Detect which cell encompasses the target text, then output its (X, Y) center coordinate. 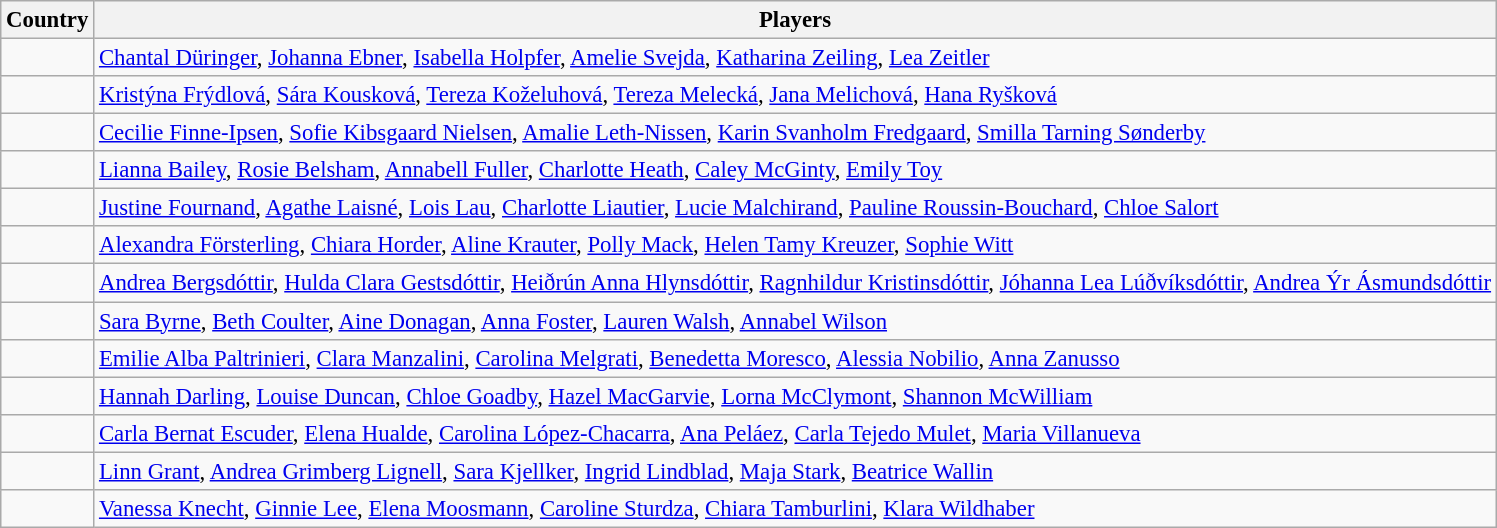
Hannah Darling, Louise Duncan, Chloe Goadby, Hazel MacGarvie, Lorna McClymont, Shannon McWilliam (796, 396)
Country (48, 20)
Carla Bernat Escuder, Elena Hualde, Carolina López-Chacarra, Ana Peláez, Carla Tejedo Mulet, Maria Villanueva (796, 433)
Kristýna Frýdlová, Sára Kousková, Tereza Koželuhová, Tereza Melecká, Jana Melichová, Hana Ryšková (796, 95)
Chantal Düringer, Johanna Ebner, Isabella Holpfer, Amelie Svejda, Katharina Zeiling, Lea Zeitler (796, 58)
Players (796, 20)
Cecilie Finne-Ipsen, Sofie Kibsgaard Nielsen, Amalie Leth-Nissen, Karin Svanholm Fredgaard, Smilla Tarning Sønderby (796, 133)
Andrea Bergsdóttir, Hulda Clara Gestsdóttir, Heiðrún Anna Hlynsdóttir, Ragnhildur Kristinsdóttir, Jóhanna Lea Lúðvíksdóttir, Andrea Ýr Ásmundsdóttir (796, 283)
Emilie Alba Paltrinieri, Clara Manzalini, Carolina Melgrati, Benedetta Moresco, Alessia Nobilio, Anna Zanusso (796, 358)
Justine Fournand, Agathe Laisné, Lois Lau, Charlotte Liautier, Lucie Malchirand, Pauline Roussin-Bouchard, Chloe Salort (796, 208)
Alexandra Försterling, Chiara Horder, Aline Krauter, Polly Mack, Helen Tamy Kreuzer, Sophie Witt (796, 245)
Linn Grant, Andrea Grimberg Lignell, Sara Kjellker, Ingrid Lindblad, Maja Stark, Beatrice Wallin (796, 471)
Vanessa Knecht, Ginnie Lee, Elena Moosmann, Caroline Sturdza, Chiara Tamburlini, Klara Wildhaber (796, 509)
Sara Byrne, Beth Coulter, Aine Donagan, Anna Foster, Lauren Walsh, Annabel Wilson (796, 321)
Lianna Bailey, Rosie Belsham, Annabell Fuller, Charlotte Heath, Caley McGinty, Emily Toy (796, 170)
